Locate the cell with the specified text and output its (x, y) center coordinate. 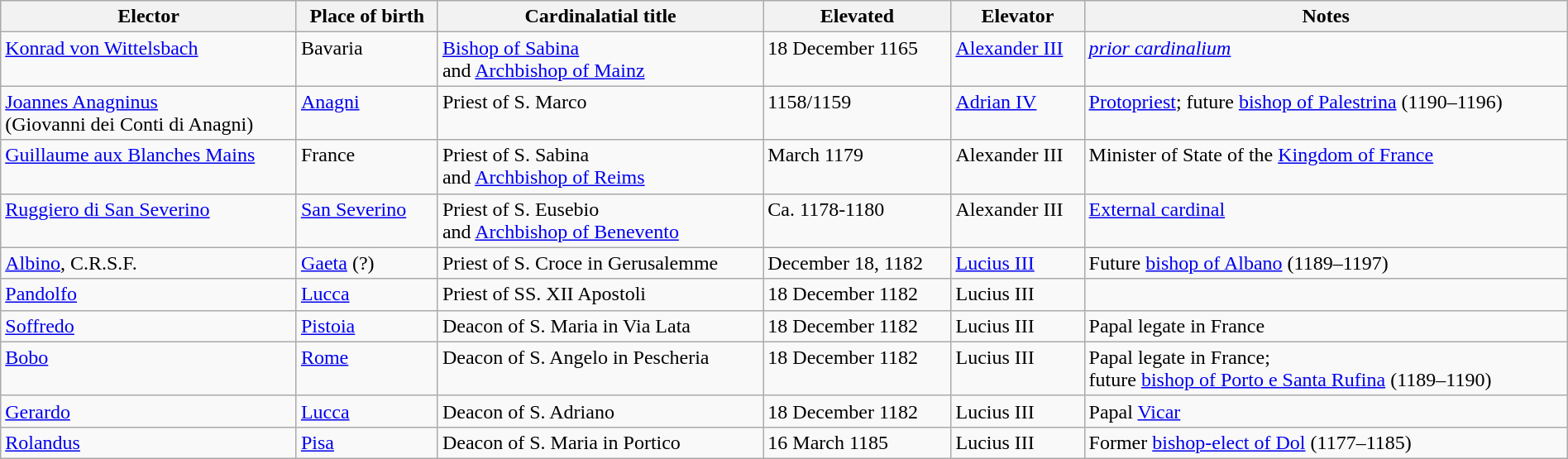
France (367, 167)
Priest of S. Croce in Gerusalemme (600, 263)
Cardinalatial title (600, 17)
Papal legate in France; future bishop of Porto e Santa Rufina (1189–1190) (1326, 369)
Ruggiero di San Severino (149, 220)
Bobo (149, 369)
San Severino (367, 220)
Priest of S. Sabina and Archbishop of Reims (600, 167)
Pistoia (367, 326)
Ca. 1178-1180 (857, 220)
prior cardinalium (1326, 60)
Anagni (367, 112)
Papal Vicar (1326, 411)
18 December 1165 (857, 60)
March 1179 (857, 167)
Guillaume aux Blanches Mains (149, 167)
Gaeta (?) (367, 263)
Rolandus (149, 442)
Notes (1326, 17)
Future bishop of Albano (1189–1197) (1326, 263)
Bavaria (367, 60)
Adrian IV (1017, 112)
External cardinal (1326, 220)
December 18, 1182 (857, 263)
Deacon of S. Angelo in Pescheria (600, 369)
Deacon of S. Maria in Portico (600, 442)
Gerardo (149, 411)
Elevated (857, 17)
Place of birth (367, 17)
Minister of State of the Kingdom of France (1326, 167)
Konrad von Wittelsbach (149, 60)
Former bishop-elect of Dol (1177–1185) (1326, 442)
Deacon of S. Maria in Via Lata (600, 326)
Soffredo (149, 326)
Pandolfo (149, 294)
Pisa (367, 442)
Rome (367, 369)
Elector (149, 17)
1158/1159 (857, 112)
Priest of SS. XII Apostoli (600, 294)
Joannes Anagninus (Giovanni dei Conti di Anagni) (149, 112)
Priest of S. Eusebio and Archbishop of Benevento (600, 220)
Protopriest; future bishop of Palestrina (1190–1196) (1326, 112)
Deacon of S. Adriano (600, 411)
16 March 1185 (857, 442)
Bishop of Sabina and Archbishop of Mainz (600, 60)
Albino, C.R.S.F. (149, 263)
Elevator (1017, 17)
Papal legate in France (1326, 326)
Priest of S. Marco (600, 112)
